Scan for the cell matching the given text and deliver its [x, y] coordinate at center. 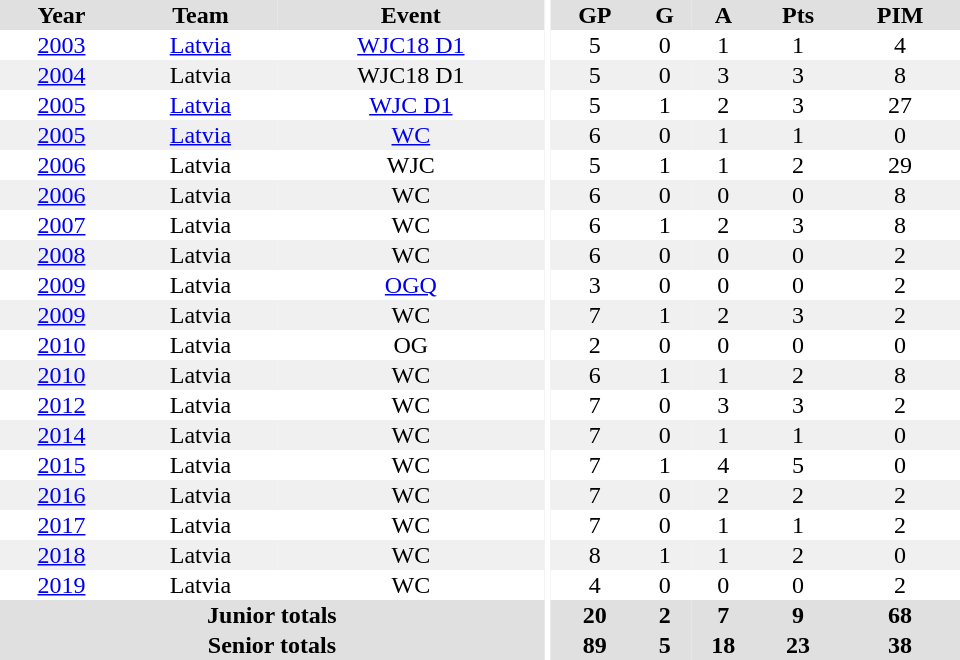
2016 [62, 495]
89 [595, 645]
Team [200, 15]
GP [595, 15]
2003 [62, 45]
2007 [62, 225]
Event [411, 15]
A [724, 15]
WJC D1 [411, 105]
Senior totals [272, 645]
OGQ [411, 285]
2012 [62, 405]
20 [595, 615]
Junior totals [272, 615]
2019 [62, 585]
WJC [411, 165]
2004 [62, 75]
9 [798, 615]
PIM [900, 15]
2008 [62, 255]
2018 [62, 555]
29 [900, 165]
2015 [62, 465]
2017 [62, 525]
2014 [62, 435]
68 [900, 615]
OG [411, 345]
Year [62, 15]
27 [900, 105]
38 [900, 645]
18 [724, 645]
Pts [798, 15]
23 [798, 645]
G [665, 15]
